For the text-containing cell, return its midpoint in [X, Y] coordinate format. 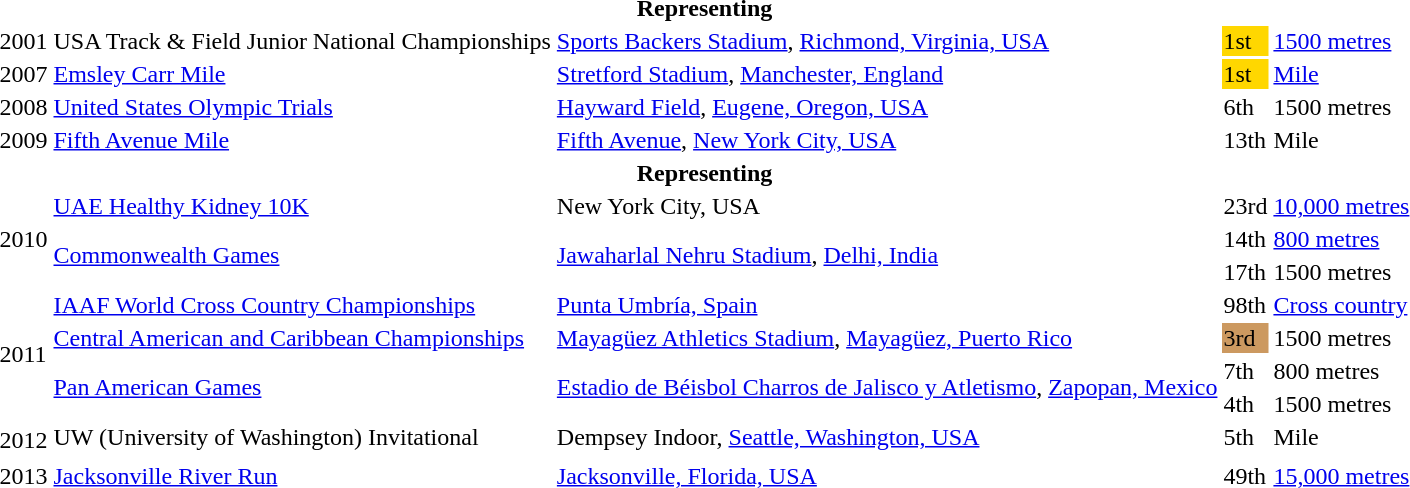
Hayward Field, Eugene, Oregon, USA [887, 107]
17th [1246, 272]
UW (University of Washington) Invitational [302, 437]
Emsley Carr Mile [302, 74]
5th [1246, 437]
Jawaharlal Nehru Stadium, Delhi, India [887, 256]
Punta Umbría, Spain [887, 305]
3rd [1246, 338]
Stretford Stadium, Manchester, England [887, 74]
4th [1246, 404]
98th [1246, 305]
Estadio de Béisbol Charros de Jalisco y Atletismo, Zapopan, Mexico [887, 388]
7th [1246, 371]
Central American and Caribbean Championships [302, 338]
14th [1246, 239]
IAAF World Cross Country Championships [302, 305]
Commonwealth Games [302, 256]
Pan American Games [302, 388]
6th [1246, 107]
USA Track & Field Junior National Championships [302, 41]
23rd [1246, 206]
Fifth Avenue Mile [302, 140]
United States Olympic Trials [302, 107]
13th [1246, 140]
Sports Backers Stadium, Richmond, Virginia, USA [887, 41]
Fifth Avenue, New York City, USA [887, 140]
Mayagüez Athletics Stadium, Mayagüez, Puerto Rico [887, 338]
New York City, USA [887, 206]
Dempsey Indoor, Seattle, Washington, USA [887, 437]
UAE Healthy Kidney 10K [302, 206]
